Return the [X, Y] coordinate for the center point of the cell that contains the specified text.  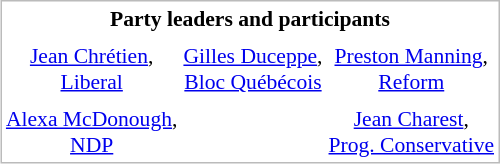
Gilles Duceppe, Bloc Québécois [253, 69]
Alexa McDonough, NDP [91, 132]
Jean Chrétien, Liberal [91, 69]
Preston Manning, Reform [411, 69]
Party leaders and participants [250, 18]
Jean Charest, Prog. Conservative [411, 132]
